Find where the given text appears and provide that cell's center as [X, Y] coordinate. 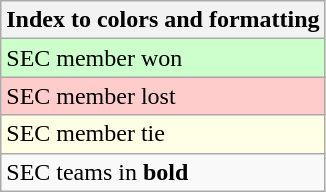
SEC member lost [163, 96]
SEC teams in bold [163, 172]
SEC member won [163, 58]
SEC member tie [163, 134]
Index to colors and formatting [163, 20]
